Return [X, Y] of the center of cell containing provided text 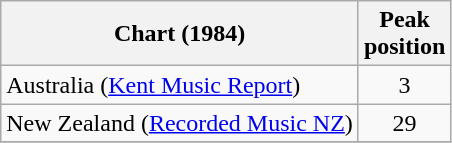
Chart (1984) [180, 34]
29 [404, 123]
New Zealand (Recorded Music NZ) [180, 123]
Australia (Kent Music Report) [180, 85]
Peakposition [404, 34]
3 [404, 85]
